For the text-containing cell, return its midpoint in [X, Y] coordinate format. 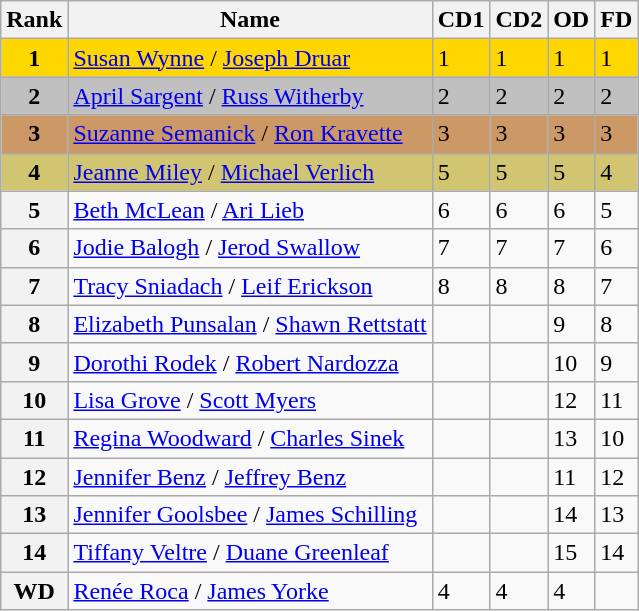
WD [34, 591]
Rank [34, 20]
Jennifer Benz / Jeffrey Benz [250, 477]
CD1 [461, 20]
Beth McLean / Ari Lieb [250, 210]
Tiffany Veltre / Duane Greenleaf [250, 553]
Renée Roca / James Yorke [250, 591]
Suzanne Semanick / Ron Kravette [250, 134]
Elizabeth Punsalan / Shawn Rettstatt [250, 324]
Dorothi Rodek / Robert Nardozza [250, 362]
FD [616, 20]
Tracy Sniadach / Leif Erickson [250, 286]
OD [572, 20]
Jeanne Miley / Michael Verlich [250, 172]
Lisa Grove / Scott Myers [250, 400]
Susan Wynne / Joseph Druar [250, 58]
April Sargent / Russ Witherby [250, 96]
Jodie Balogh / Jerod Swallow [250, 248]
Jennifer Goolsbee / James Schilling [250, 515]
CD2 [519, 20]
Regina Woodward / Charles Sinek [250, 438]
15 [572, 553]
Name [250, 20]
